Determine the (x, y) coordinate at the center of the cell enclosing the given text.  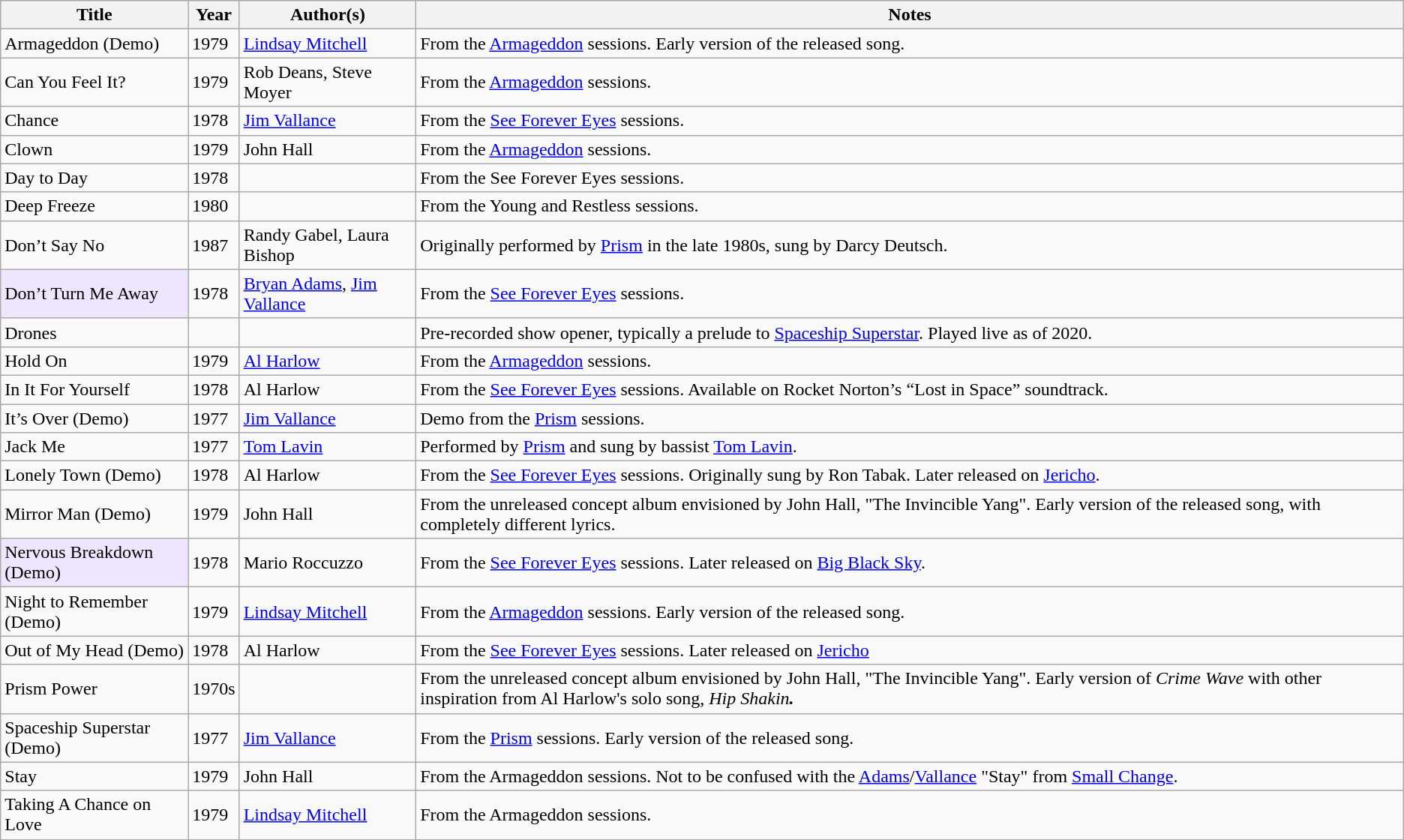
Hold On (94, 361)
Don’t Turn Me Away (94, 294)
From the Prism sessions. Early version of the released song. (910, 738)
Day to Day (94, 178)
Taking A Chance on Love (94, 814)
Drones (94, 332)
Author(s) (328, 15)
From the Young and Restless sessions. (910, 206)
Demo from the Prism sessions. (910, 418)
1970s (214, 688)
1987 (214, 244)
From the Armageddon sessions. Not to be confused with the Adams/Vallance "Stay" from Small Change. (910, 776)
Armageddon (Demo) (94, 43)
Don’t Say No (94, 244)
Bryan Adams, Jim Vallance (328, 294)
Deep Freeze (94, 206)
Clown (94, 149)
It’s Over (Demo) (94, 418)
Prism Power (94, 688)
Tom Lavin (328, 447)
Originally performed by Prism in the late 1980s, sung by Darcy Deutsch. (910, 244)
Nervous Breakdown (Demo) (94, 562)
Notes (910, 15)
Lonely Town (Demo) (94, 475)
Night to Remember (Demo) (94, 612)
From the See Forever Eyes sessions. Later released on Jericho (910, 650)
From the See Forever Eyes sessions. Later released on Big Black Sky. (910, 562)
Randy Gabel, Laura Bishop (328, 244)
Rob Deans, Steve Moyer (328, 82)
From the See Forever Eyes sessions. Available on Rocket Norton’s “Lost in Space” soundtrack. (910, 389)
Stay (94, 776)
Jack Me (94, 447)
Spaceship Superstar (Demo) (94, 738)
Pre-recorded show opener, typically a prelude to Spaceship Superstar. Played live as of 2020. (910, 332)
Mario Roccuzzo (328, 562)
Out of My Head (Demo) (94, 650)
Year (214, 15)
Title (94, 15)
In It For Yourself (94, 389)
Performed by Prism and sung by bassist Tom Lavin. (910, 447)
1980 (214, 206)
Can You Feel It? (94, 82)
Mirror Man (Demo) (94, 514)
From the See Forever Eyes sessions. Originally sung by Ron Tabak. Later released on Jericho. (910, 475)
Chance (94, 121)
